Output the (x, y) coordinate of the center of the cell containing the given text.  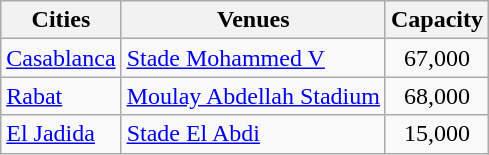
67,000 (436, 58)
Capacity (436, 20)
El Jadida (61, 134)
68,000 (436, 96)
15,000 (436, 134)
Moulay Abdellah Stadium (253, 96)
Rabat (61, 96)
Stade El Abdi (253, 134)
Casablanca (61, 58)
Venues (253, 20)
Cities (61, 20)
Stade Mohammed V (253, 58)
